Return the [x, y] coordinate for the center point of the cell that contains the specified text.  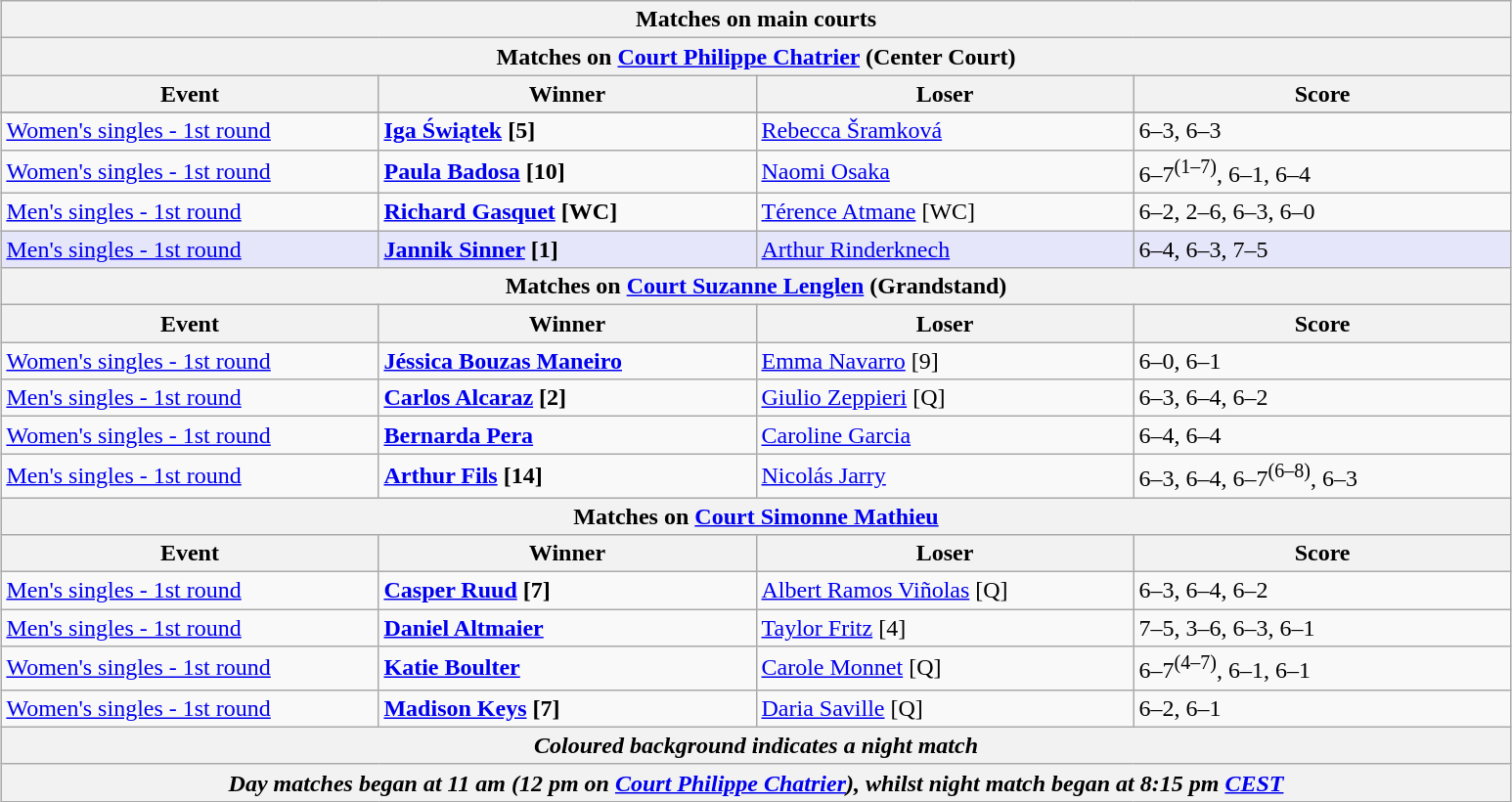
6–2, 6–1 [1322, 708]
Iga Świątek [5] [567, 131]
Casper Ruud [7] [567, 591]
6–2, 2–6, 6–3, 6–0 [1322, 212]
Matches on Court Philippe Chatrier (Center Court) [756, 57]
6–4, 6–3, 7–5 [1322, 249]
Taylor Fritz [4] [945, 628]
Daniel Altmaier [567, 628]
Carole Monnet [Q] [945, 669]
Coloured background indicates a night match [756, 745]
6–7(4–7), 6–1, 6–1 [1322, 669]
6–4, 6–4 [1322, 435]
Madison Keys [7] [567, 708]
Arthur Fils [14] [567, 475]
Matches on main courts [756, 20]
Albert Ramos Viñolas [Q] [945, 591]
Matches on Court Simonne Mathieu [756, 516]
Matches on Court Suzanne Lenglen (Grandstand) [756, 287]
Katie Boulter [567, 669]
6–3, 6–4, 6–7(6–8), 6–3 [1322, 475]
Emma Navarro [9] [945, 361]
7–5, 3–6, 6–3, 6–1 [1322, 628]
Naomi Osaka [945, 172]
Nicolás Jarry [945, 475]
Caroline Garcia [945, 435]
6–7(1–7), 6–1, 6–4 [1322, 172]
Paula Badosa [10] [567, 172]
Térence Atmane [WC] [945, 212]
6–0, 6–1 [1322, 361]
Day matches began at 11 am (12 pm on Court Philippe Chatrier), whilst night match began at 8:15 pm CEST [756, 782]
6–3, 6–3 [1322, 131]
Carlos Alcaraz [2] [567, 398]
Rebecca Šramková [945, 131]
Giulio Zeppieri [Q] [945, 398]
Jannik Sinner [1] [567, 249]
Jéssica Bouzas Maneiro [567, 361]
Arthur Rinderknech [945, 249]
Richard Gasquet [WC] [567, 212]
Bernarda Pera [567, 435]
Daria Saville [Q] [945, 708]
